Locate the cell with the specified text and output its (x, y) center coordinate. 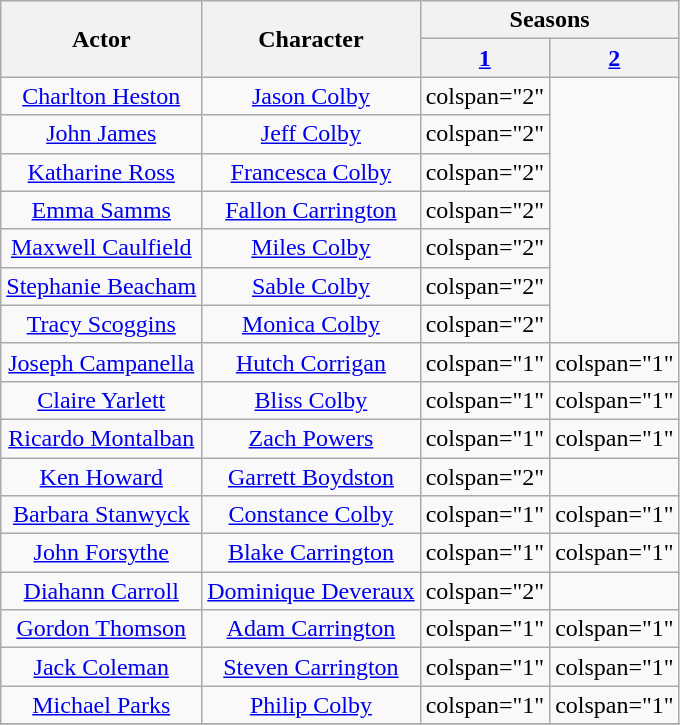
Sable Colby (311, 286)
Stephanie Beacham (102, 286)
Maxwell Caulfield (102, 248)
2 (615, 58)
Monica Colby (311, 324)
Adam Carrington (311, 629)
Seasons (550, 20)
Bliss Colby (311, 400)
Character (311, 39)
Joseph Campanella (102, 362)
Miles Colby (311, 248)
Constance Colby (311, 515)
Barbara Stanwyck (102, 515)
Hutch Corrigan (311, 362)
John James (102, 134)
Zach Powers (311, 438)
Charlton Heston (102, 96)
Ricardo Montalban (102, 438)
Fallon Carrington (311, 210)
John Forsythe (102, 553)
Diahann Carroll (102, 591)
Blake Carrington (311, 553)
Actor (102, 39)
Tracy Scoggins (102, 324)
Jack Coleman (102, 667)
Dominique Deveraux (311, 591)
Claire Yarlett (102, 400)
1 (485, 58)
Emma Samms (102, 210)
Philip Colby (311, 705)
Michael Parks (102, 705)
Jason Colby (311, 96)
Katharine Ross (102, 172)
Jeff Colby (311, 134)
Steven Carrington (311, 667)
Garrett Boydston (311, 477)
Ken Howard (102, 477)
Francesca Colby (311, 172)
Gordon Thomson (102, 629)
